Identify which cell holds the provided text, then report its (x, y) central coordinate. 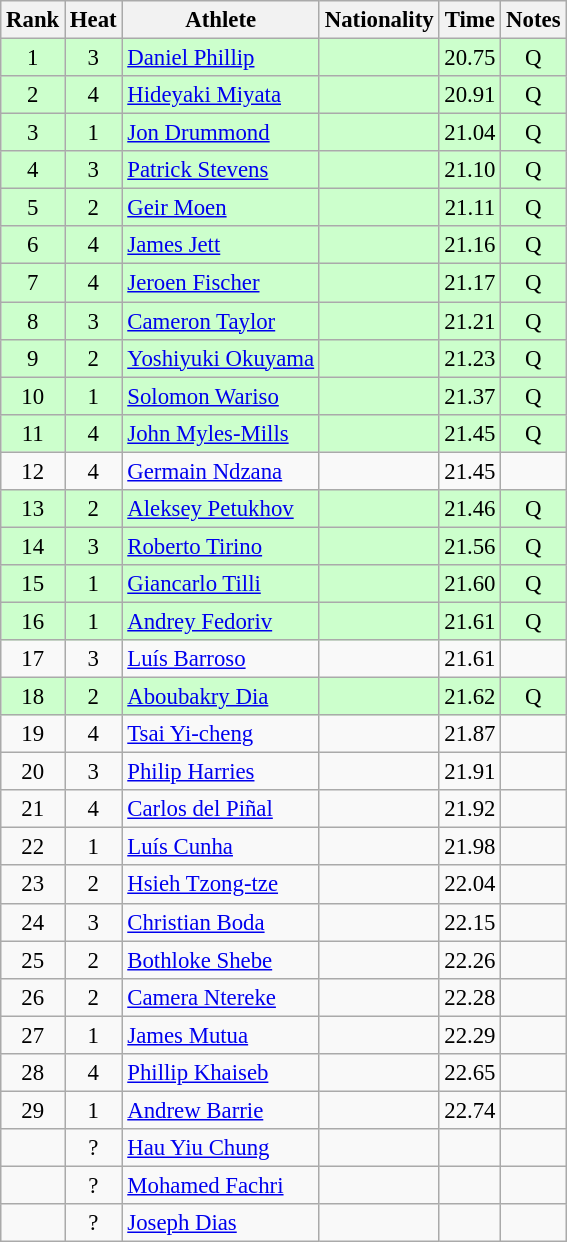
15 (33, 584)
21.23 (470, 358)
11 (33, 433)
21.87 (470, 734)
27 (33, 1035)
Luís Barroso (221, 659)
Hsieh Tzong-tze (221, 885)
Hau Yiu Chung (221, 1148)
Heat (94, 20)
20.91 (470, 95)
21.11 (470, 208)
24 (33, 922)
Solomon Wariso (221, 396)
21.91 (470, 772)
Daniel Phillip (221, 58)
22 (33, 847)
20.75 (470, 58)
21.92 (470, 809)
Mohamed Fachri (221, 1185)
21.37 (470, 396)
Carlos del Piñal (221, 809)
21.62 (470, 697)
Nationality (378, 20)
Geir Moen (221, 208)
14 (33, 546)
12 (33, 471)
25 (33, 960)
26 (33, 997)
John Myles-Mills (221, 433)
23 (33, 885)
Cameron Taylor (221, 321)
Notes (534, 20)
Hideyaki Miyata (221, 95)
22.65 (470, 1073)
21.46 (470, 509)
Aboubakry Dia (221, 697)
22.04 (470, 885)
21.10 (470, 170)
Phillip Khaiseb (221, 1073)
Jeroen Fischer (221, 283)
Philip Harries (221, 772)
6 (33, 245)
Athlete (221, 20)
21.98 (470, 847)
28 (33, 1073)
Germain Ndzana (221, 471)
18 (33, 697)
22.28 (470, 997)
5 (33, 208)
Jon Drummond (221, 133)
Patrick Stevens (221, 170)
21.56 (470, 546)
29 (33, 1110)
13 (33, 509)
Roberto Tirino (221, 546)
9 (33, 358)
Giancarlo Tilli (221, 584)
James Mutua (221, 1035)
Christian Boda (221, 922)
Rank (33, 20)
20 (33, 772)
21.04 (470, 133)
21.16 (470, 245)
21.60 (470, 584)
James Jett (221, 245)
7 (33, 283)
21 (33, 809)
Camera Ntereke (221, 997)
21.17 (470, 283)
17 (33, 659)
8 (33, 321)
Andrey Fedoriv (221, 621)
19 (33, 734)
16 (33, 621)
22.15 (470, 922)
Andrew Barrie (221, 1110)
10 (33, 396)
Time (470, 20)
22.29 (470, 1035)
21.21 (470, 321)
Aleksey Petukhov (221, 509)
22.26 (470, 960)
Tsai Yi-cheng (221, 734)
Luís Cunha (221, 847)
Yoshiyuki Okuyama (221, 358)
Joseph Dias (221, 1223)
22.74 (470, 1110)
Bothloke Shebe (221, 960)
